Locate the cell with the specified text and output its (x, y) center coordinate. 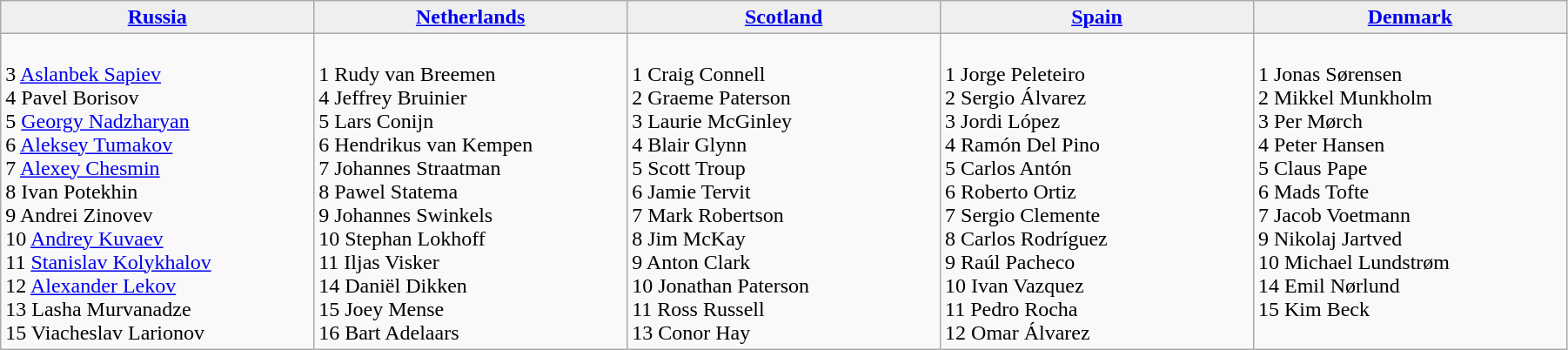
Scotland (784, 17)
Russia (157, 17)
Netherlands (471, 17)
Spain (1097, 17)
Denmark (1410, 17)
